Identify which cell holds the provided text, then report its (x, y) central coordinate. 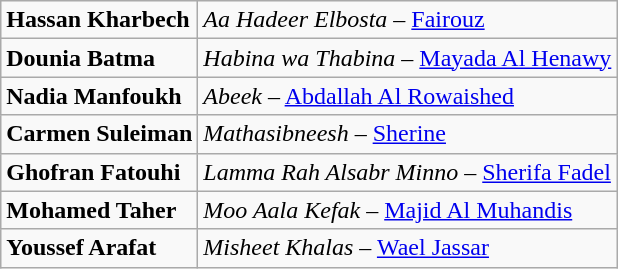
Mohamed Taher (100, 210)
Nadia Manfoukh (100, 96)
Lamma Rah Alsabr Minno – Sherifa Fadel (408, 172)
Abeek – Abdallah Al Rowaished (408, 96)
Moo Aala Kefak – Majid Al Muhandis (408, 210)
Youssef Arafat (100, 248)
Misheet Khalas – Wael Jassar (408, 248)
Aa Hadeer Elbosta – Fairouz (408, 20)
Habina wa Thabina – Mayada Al Henawy (408, 58)
Ghofran Fatouhi (100, 172)
Hassan Kharbech (100, 20)
Dounia Batma (100, 58)
Carmen Suleiman (100, 134)
Mathasibneesh – Sherine (408, 134)
